From the cell containing the given text, extract its center point as (X, Y) coordinate. 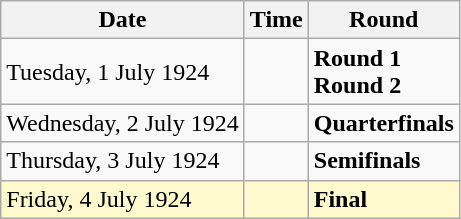
Time (276, 20)
Wednesday, 2 July 1924 (123, 123)
Quarterfinals (384, 123)
Date (123, 20)
Round (384, 20)
Friday, 4 July 1924 (123, 199)
Round 1Round 2 (384, 72)
Tuesday, 1 July 1924 (123, 72)
Semifinals (384, 161)
Thursday, 3 July 1924 (123, 161)
Final (384, 199)
